Detect which cell encompasses the target text, then output its (X, Y) center coordinate. 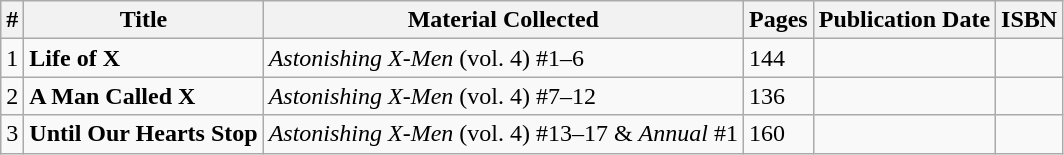
Material Collected (503, 20)
1 (12, 58)
Astonishing X-Men (vol. 4) #7–12 (503, 96)
A Man Called X (144, 96)
Title (144, 20)
2 (12, 96)
Pages (778, 20)
ISBN (1030, 20)
# (12, 20)
Astonishing X-Men (vol. 4) #1–6 (503, 58)
Life of X (144, 58)
Astonishing X-Men (vol. 4) #13–17 & Annual #1 (503, 134)
136 (778, 96)
3 (12, 134)
Publication Date (904, 20)
144 (778, 58)
160 (778, 134)
Until Our Hearts Stop (144, 134)
